Search for the cell housing the specified text and yield its [X, Y] center coordinate. 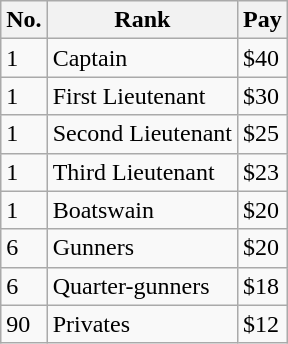
Captain [142, 58]
Second Lieutenant [142, 134]
Boatswain [142, 210]
No. [24, 20]
Pay [262, 20]
Gunners [142, 248]
Quarter-gunners [142, 286]
$12 [262, 324]
Third Lieutenant [142, 172]
Privates [142, 324]
$18 [262, 286]
90 [24, 324]
Rank [142, 20]
First Lieutenant [142, 96]
$23 [262, 172]
$30 [262, 96]
$25 [262, 134]
$40 [262, 58]
